Return [X, Y] of the center of cell containing provided text 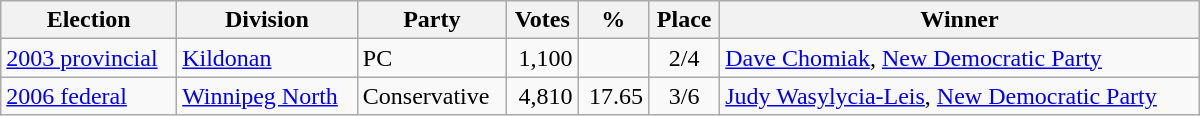
2003 provincial [89, 58]
Place [684, 20]
Division [268, 20]
1,100 [542, 58]
Winnipeg North [268, 96]
Kildonan [268, 58]
2006 federal [89, 96]
Election [89, 20]
Conservative [432, 96]
4,810 [542, 96]
17.65 [613, 96]
Winner [960, 20]
Dave Chomiak, New Democratic Party [960, 58]
% [613, 20]
Votes [542, 20]
Party [432, 20]
2/4 [684, 58]
PC [432, 58]
Judy Wasylycia-Leis, New Democratic Party [960, 96]
3/6 [684, 96]
